Output the (x, y) coordinate of the center of the cell containing the given text.  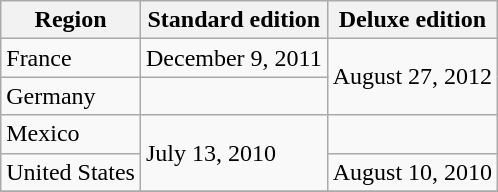
December 9, 2011 (234, 58)
Deluxe edition (412, 20)
United States (71, 172)
Mexico (71, 134)
August 10, 2010 (412, 172)
Germany (71, 96)
July 13, 2010 (234, 153)
Region (71, 20)
Standard edition (234, 20)
August 27, 2012 (412, 77)
France (71, 58)
